Search for the cell housing the specified text and yield its [X, Y] center coordinate. 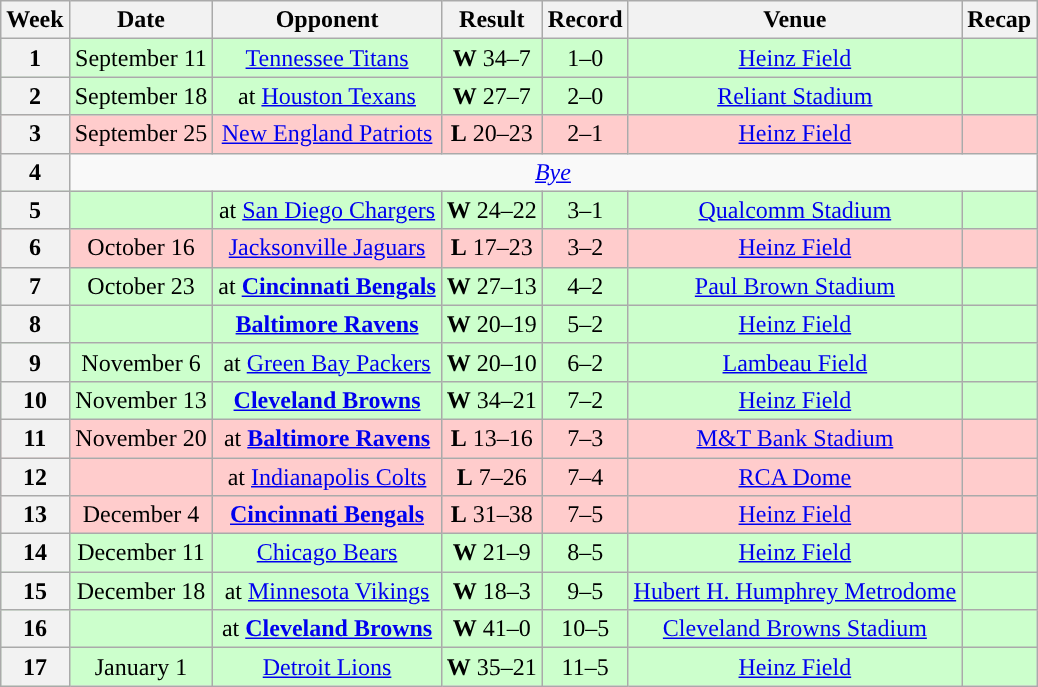
2–0 [585, 96]
4–2 [585, 286]
Reliant Stadium [795, 96]
17 [35, 667]
11–5 [585, 667]
16 [35, 629]
November 20 [141, 438]
December 4 [141, 515]
W 27–13 [492, 286]
Result [492, 20]
New England Patriots [327, 134]
Cincinnati Bengals [327, 515]
L 13–16 [492, 438]
Chicago Bears [327, 553]
1–0 [585, 58]
W 20–10 [492, 362]
L 17–23 [492, 248]
7–2 [585, 400]
W 27–7 [492, 96]
W 21–9 [492, 553]
8 [35, 324]
10–5 [585, 629]
3–2 [585, 248]
5 [35, 210]
W 34–7 [492, 58]
Bye [553, 172]
7–4 [585, 477]
11 [35, 438]
8–5 [585, 553]
W 20–19 [492, 324]
3 [35, 134]
October 23 [141, 286]
M&T Bank Stadium [795, 438]
Recap [1000, 20]
14 [35, 553]
3–1 [585, 210]
W 35–21 [492, 667]
at Green Bay Packers [327, 362]
at Indianapolis Colts [327, 477]
2 [35, 96]
Lambeau Field [795, 362]
Jacksonville Jaguars [327, 248]
W 18–3 [492, 591]
at Baltimore Ravens [327, 438]
Detroit Lions [327, 667]
Paul Brown Stadium [795, 286]
January 1 [141, 667]
Date [141, 20]
November 6 [141, 362]
Cleveland Browns [327, 400]
15 [35, 591]
September 25 [141, 134]
Baltimore Ravens [327, 324]
at Minnesota Vikings [327, 591]
at Houston Texans [327, 96]
7–3 [585, 438]
L 7–26 [492, 477]
W 24–22 [492, 210]
Hubert H. Humphrey Metrodome [795, 591]
September 11 [141, 58]
at Cincinnati Bengals [327, 286]
6 [35, 248]
9 [35, 362]
Cleveland Browns Stadium [795, 629]
September 18 [141, 96]
December 11 [141, 553]
7–5 [585, 515]
12 [35, 477]
at San Diego Chargers [327, 210]
5–2 [585, 324]
L 20–23 [492, 134]
10 [35, 400]
7 [35, 286]
November 13 [141, 400]
6–2 [585, 362]
Opponent [327, 20]
W 34–21 [492, 400]
at Cleveland Browns [327, 629]
13 [35, 515]
2–1 [585, 134]
Week [35, 20]
4 [35, 172]
Record [585, 20]
9–5 [585, 591]
1 [35, 58]
December 18 [141, 591]
RCA Dome [795, 477]
Venue [795, 20]
L 31–38 [492, 515]
October 16 [141, 248]
Tennessee Titans [327, 58]
Qualcomm Stadium [795, 210]
W 41–0 [492, 629]
